Output the (X, Y) coordinate of the center of the cell containing the given text.  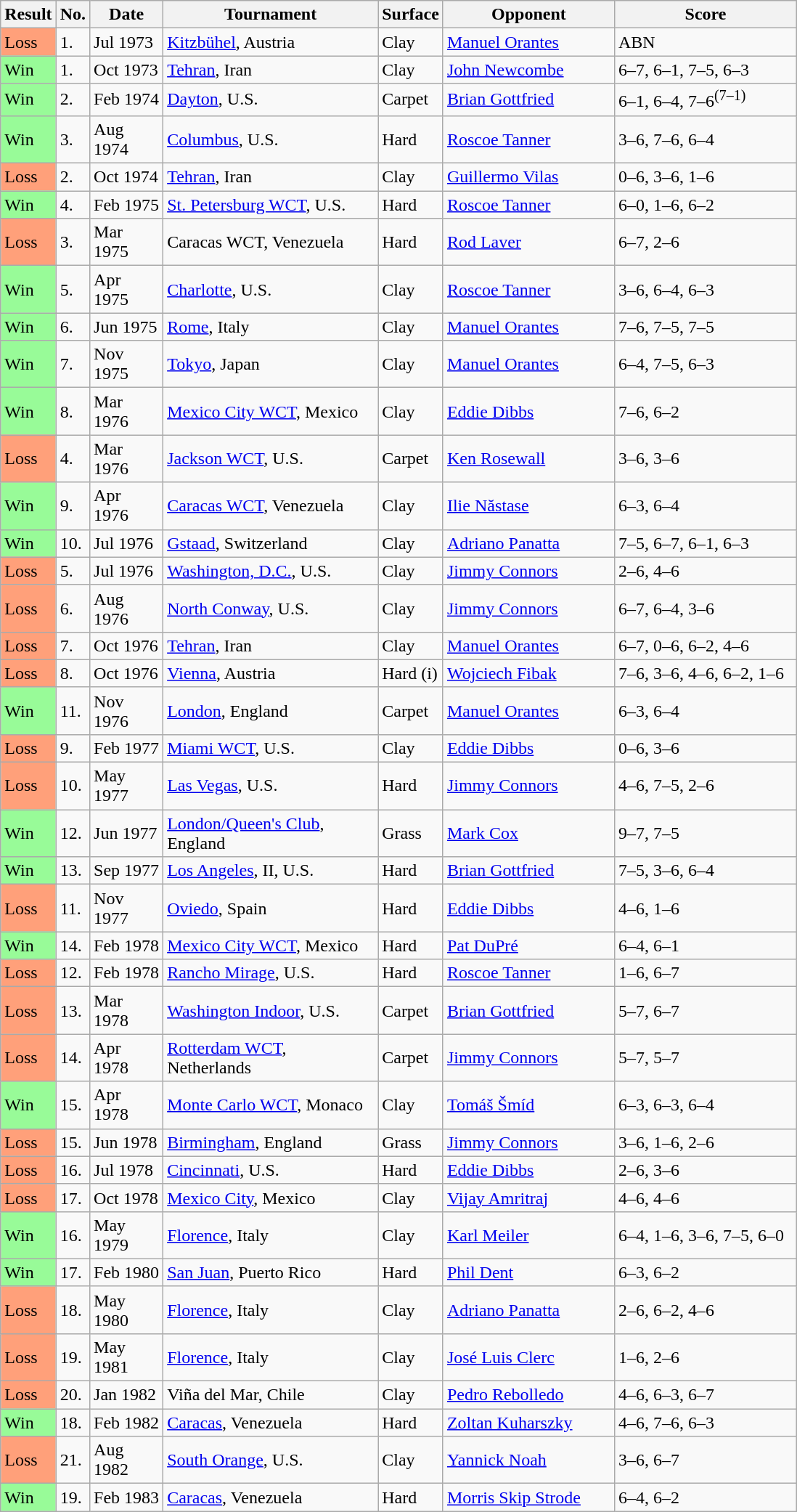
Vienna, Austria (271, 673)
6–7, 0–6, 6–2, 4–6 (706, 646)
May 1981 (126, 1357)
John Newcombe (528, 70)
Rome, Italy (271, 327)
3–6, 7–6, 6–4 (706, 139)
0–6, 3–6 (706, 748)
Feb 1974 (126, 100)
6–4, 6–1 (706, 946)
Kitzbühel, Austria (271, 42)
2–6, 3–6 (706, 1170)
Rotterdam WCT, Netherlands (271, 1057)
Mar 1978 (126, 1011)
May 1977 (126, 786)
Tournament (271, 15)
Apr 1975 (126, 289)
San Juan, Puerto Rico (271, 1272)
Nov 1976 (126, 710)
9–7, 7–5 (706, 834)
Gstaad, Switzerland (271, 543)
Feb 1977 (126, 748)
Washington Indoor, U.S. (271, 1011)
2–6, 6–2, 4–6 (706, 1310)
Las Vegas, U.S. (271, 786)
Pat DuPré (528, 946)
May 1980 (126, 1310)
Hard (i) (411, 673)
0–6, 3–6, 1–6 (706, 177)
Sep 1977 (126, 871)
Miami WCT, U.S. (271, 748)
South Orange, U.S. (271, 1460)
St. Petersburg WCT, U.S. (271, 205)
2–6, 4–6 (706, 571)
Phil Dent (528, 1272)
1–6, 6–7 (706, 973)
Jun 1978 (126, 1142)
Zoltan Kuharszky (528, 1423)
3–6, 6–7 (706, 1460)
4–6, 7–6, 6–3 (706, 1423)
Opponent (528, 15)
3–6, 3–6 (706, 459)
Nov 1977 (126, 908)
Viña del Mar, Chile (271, 1395)
Jul 1978 (126, 1170)
Cincinnati, U.S. (271, 1170)
Mark Cox (528, 834)
Aug 1982 (126, 1460)
Washington, D.C., U.S. (271, 571)
4–6, 7–5, 2–6 (706, 786)
Charlotte, U.S. (271, 289)
6–7, 2–6 (706, 243)
7–5, 3–6, 6–4 (706, 871)
Birmingham, England (271, 1142)
6–3, 6–3, 6–4 (706, 1105)
ABN (706, 42)
6–0, 1–6, 6–2 (706, 205)
Oct 1978 (126, 1198)
Feb 1982 (126, 1423)
21. (73, 1460)
May 1979 (126, 1235)
7–6, 7–5, 7–5 (706, 327)
Oct 1973 (126, 70)
1–6, 2–6 (706, 1357)
4–6, 1–6 (706, 908)
North Conway, U.S. (271, 609)
6–1, 6–4, 7–6(7–1) (706, 100)
5–7, 6–7 (706, 1011)
Karl Meiler (528, 1235)
Los Angeles, II, U.S. (271, 871)
7–6, 3–6, 4–6, 6–2, 1–6 (706, 673)
6–4, 1–6, 3–6, 7–5, 6–0 (706, 1235)
Wojciech Fibak (528, 673)
Score (706, 15)
Surface (411, 15)
Rod Laver (528, 243)
Tomáš Šmíd (528, 1105)
Feb 1983 (126, 1497)
Jun 1977 (126, 834)
Aug 1976 (126, 609)
Oviedo, Spain (271, 908)
4–6, 4–6 (706, 1198)
Monte Carlo WCT, Monaco (271, 1105)
6–7, 6–4, 3–6 (706, 609)
7–5, 6–7, 6–1, 6–3 (706, 543)
Guillermo Vilas (528, 177)
London, England (271, 710)
Yannick Noah (528, 1460)
6–7, 6–1, 7–5, 6–3 (706, 70)
Tokyo, Japan (271, 365)
London/Queen's Club, England (271, 834)
Jun 1975 (126, 327)
6–3, 6–2 (706, 1272)
5–7, 5–7 (706, 1057)
3–6, 1–6, 2–6 (706, 1142)
Mar 1975 (126, 243)
Apr 1976 (126, 505)
Aug 1974 (126, 139)
José Luis Clerc (528, 1357)
Ken Rosewall (528, 459)
20. (73, 1395)
Oct 1974 (126, 177)
Jan 1982 (126, 1395)
6–4, 7–5, 6–3 (706, 365)
4–6, 6–3, 6–7 (706, 1395)
6–4, 6–2 (706, 1497)
Pedro Rebolledo (528, 1395)
Columbus, U.S. (271, 139)
Feb 1980 (126, 1272)
Result (28, 15)
7–6, 6–2 (706, 411)
Jul 1973 (126, 42)
Date (126, 15)
Rancho Mirage, U.S. (271, 973)
Dayton, U.S. (271, 100)
Vijay Amritraj (528, 1198)
Jackson WCT, U.S. (271, 459)
Nov 1975 (126, 365)
Mexico City, Mexico (271, 1198)
No. (73, 15)
Feb 1975 (126, 205)
3–6, 6–4, 6–3 (706, 289)
Ilie Năstase (528, 505)
Morris Skip Strode (528, 1497)
